Find where the given text appears and provide that cell's center as (x, y) coordinate. 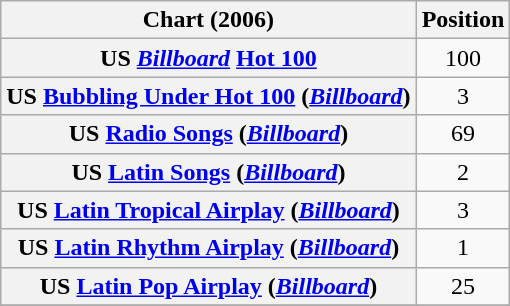
100 (463, 58)
US Latin Rhythm Airplay (Billboard) (208, 248)
25 (463, 286)
2 (463, 172)
Chart (2006) (208, 20)
US Latin Songs (Billboard) (208, 172)
US Bubbling Under Hot 100 (Billboard) (208, 96)
US Billboard Hot 100 (208, 58)
Position (463, 20)
US Latin Tropical Airplay (Billboard) (208, 210)
US Latin Pop Airplay (Billboard) (208, 286)
1 (463, 248)
US Radio Songs (Billboard) (208, 134)
69 (463, 134)
